Output the (X, Y) coordinate of the center of the cell containing the given text.  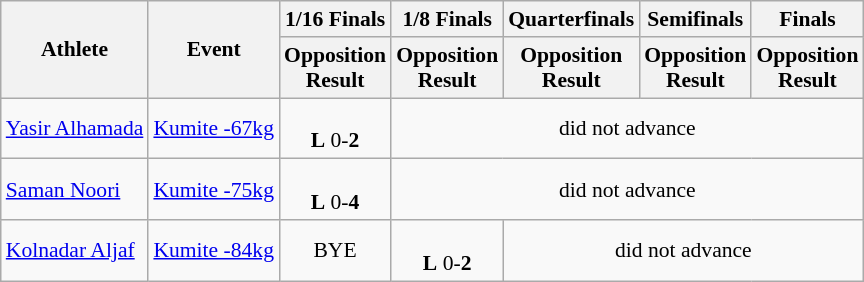
Athlete (75, 50)
Kumite -84kg (214, 250)
Finals (807, 19)
1/16 Finals (335, 19)
BYE (335, 250)
1/8 Finals (447, 19)
L 0-4 (335, 190)
Kolnadar Aljaf (75, 250)
Kumite -67kg (214, 128)
Kumite -75kg (214, 190)
Yasir Alhamada (75, 128)
Event (214, 50)
Saman Noori (75, 190)
Quarterfinals (571, 19)
Semifinals (695, 19)
